Output the (x, y) coordinate of the center of the cell containing the given text.  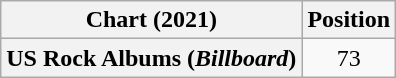
73 (349, 58)
Position (349, 20)
US Rock Albums (Billboard) (152, 58)
Chart (2021) (152, 20)
